Find where the given text appears and provide that cell's center as (x, y) coordinate. 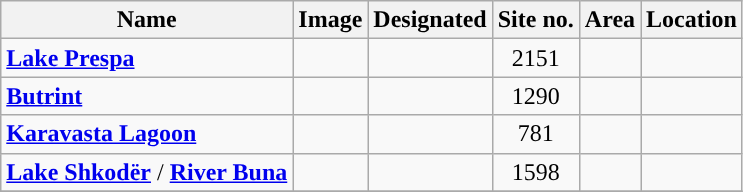
Site no. (536, 20)
1290 (536, 96)
Lake Prespa (147, 58)
Lake Shkodër / River Buna (147, 172)
Name (147, 20)
Butrint (147, 96)
Area (610, 20)
Image (330, 20)
Karavasta Lagoon (147, 134)
Location (692, 20)
2151 (536, 58)
1598 (536, 172)
Designated (430, 20)
781 (536, 134)
